Detect which cell encompasses the target text, then output its [X, Y] center coordinate. 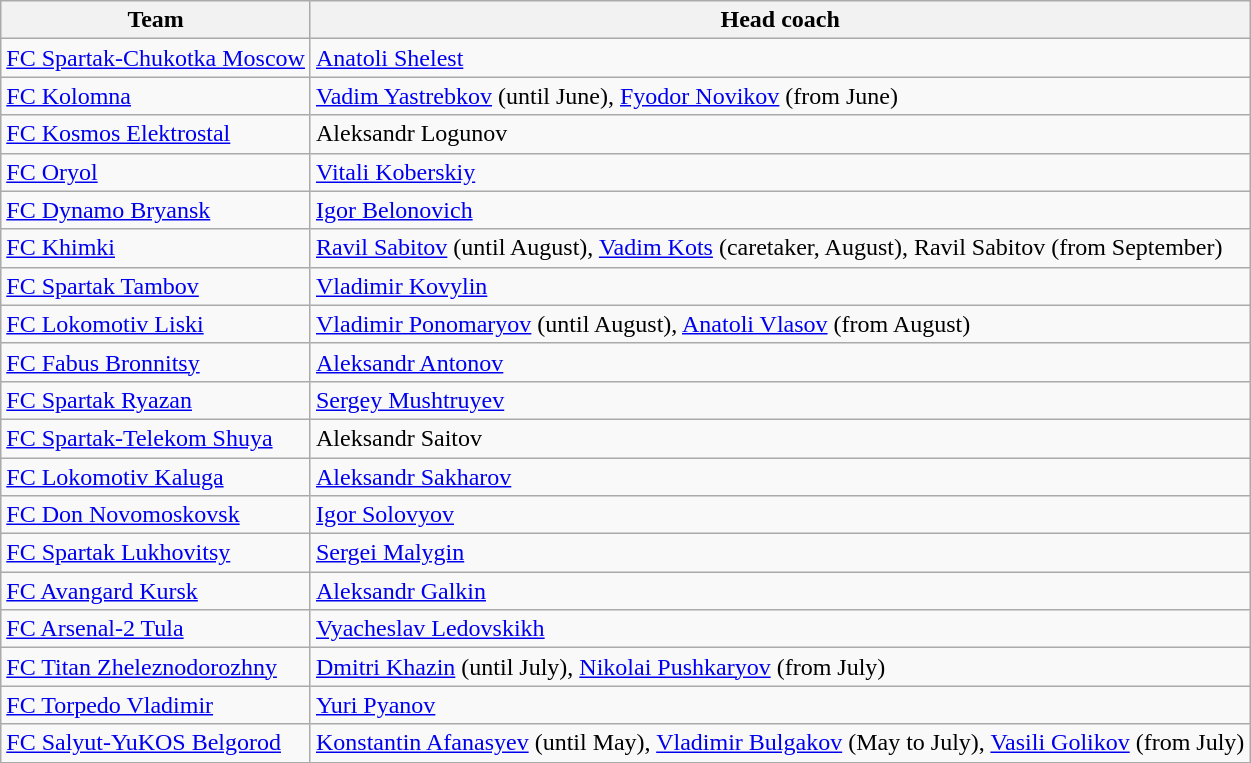
Dmitri Khazin (until July), Nikolai Pushkaryov (from July) [780, 667]
FC Spartak Ryazan [156, 400]
Vyacheslav Ledovskikh [780, 629]
Aleksandr Galkin [780, 591]
FC Lokomotiv Liski [156, 324]
FC Spartak-Chukotka Moscow [156, 58]
Konstantin Afanasyev (until May), Vladimir Bulgakov (May to July), Vasili Golikov (from July) [780, 743]
Vladimir Ponomaryov (until August), Anatoli Vlasov (from August) [780, 324]
FC Fabus Bronnitsy [156, 362]
Igor Belonovich [780, 210]
FC Lokomotiv Kaluga [156, 477]
FC Titan Zheleznodorozhny [156, 667]
FC Torpedo Vladimir [156, 705]
Aleksandr Logunov [780, 134]
Aleksandr Antonov [780, 362]
Anatoli Shelest [780, 58]
FC Salyut-YuKOS Belgorod [156, 743]
Aleksandr Sakharov [780, 477]
FC Arsenal-2 Tula [156, 629]
FC Khimki [156, 248]
Vadim Yastrebkov (until June), Fyodor Novikov (from June) [780, 96]
Vladimir Kovylin [780, 286]
Aleksandr Saitov [780, 438]
FC Kosmos Elektrostal [156, 134]
Sergey Mushtruyev [780, 400]
FC Dynamo Bryansk [156, 210]
FC Spartak Tambov [156, 286]
Team [156, 20]
Ravil Sabitov (until August), Vadim Kots (caretaker, August), Ravil Sabitov (from September) [780, 248]
FC Spartak-Telekom Shuya [156, 438]
FC Avangard Kursk [156, 591]
FC Spartak Lukhovitsy [156, 553]
Yuri Pyanov [780, 705]
Head coach [780, 20]
FC Kolomna [156, 96]
FC Don Novomoskovsk [156, 515]
FC Oryol [156, 172]
Sergei Malygin [780, 553]
Vitali Koberskiy [780, 172]
Igor Solovyov [780, 515]
